For the text-containing cell, return its midpoint in (x, y) coordinate format. 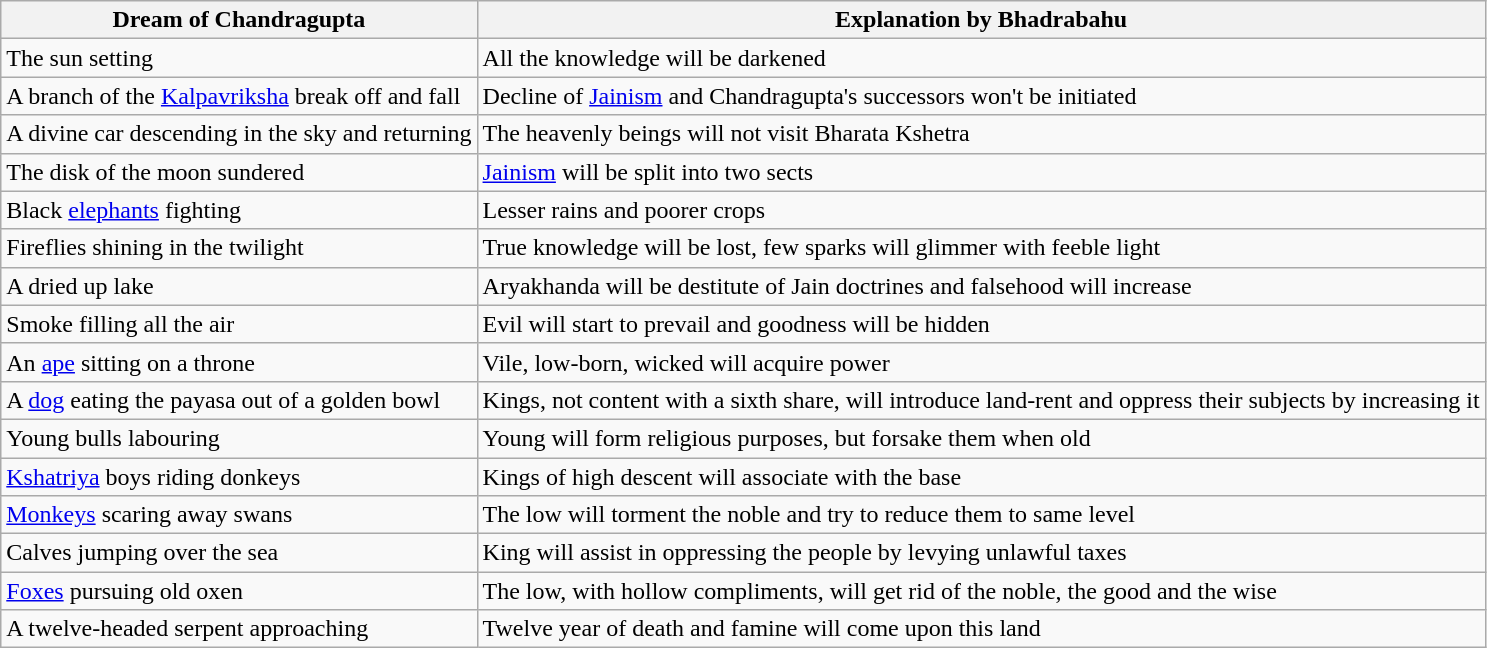
Smoke filling all the air (239, 324)
Decline of Jainism and Chandragupta's successors won't be initiated (981, 96)
Kshatriya boys riding donkeys (239, 477)
Jainism will be split into two sects (981, 172)
Lesser rains and poorer crops (981, 210)
Explanation by Bhadrabahu (981, 20)
Aryakhanda will be destitute of Jain doctrines and falsehood will increase (981, 286)
Calves jumping over the sea (239, 553)
Black elephants fighting (239, 210)
True knowledge will be lost, few sparks will glimmer with feeble light (981, 248)
A branch of the Kalpavriksha break off and fall (239, 96)
An ape sitting on a throne (239, 362)
Kings, not content with a sixth share, will introduce land-rent and oppress their subjects by increasing it (981, 400)
Young will form religious purposes, but forsake them when old (981, 438)
A dried up lake (239, 286)
The sun setting (239, 58)
The low, with hollow compliments, will get rid of the noble, the good and the wise (981, 591)
Young bulls labouring (239, 438)
A dog eating the payasa out of a golden bowl (239, 400)
A divine car descending in the sky and returning (239, 134)
Vile, low-born, wicked will acquire power (981, 362)
The low will torment the noble and try to reduce them to same level (981, 515)
Kings of high descent will associate with the base (981, 477)
Evil will start to prevail and goodness will be hidden (981, 324)
Monkeys scaring away swans (239, 515)
The heavenly beings will not visit Bharata Kshetra (981, 134)
Dream of Chandragupta (239, 20)
The disk of the moon sundered (239, 172)
Foxes pursuing old oxen (239, 591)
Twelve year of death and famine will come upon this land (981, 629)
Fireflies shining in the twilight (239, 248)
A twelve-headed serpent approaching (239, 629)
All the knowledge will be darkened (981, 58)
King will assist in oppressing the people by levying unlawful taxes (981, 553)
